Identify which cell holds the provided text, then report its (X, Y) central coordinate. 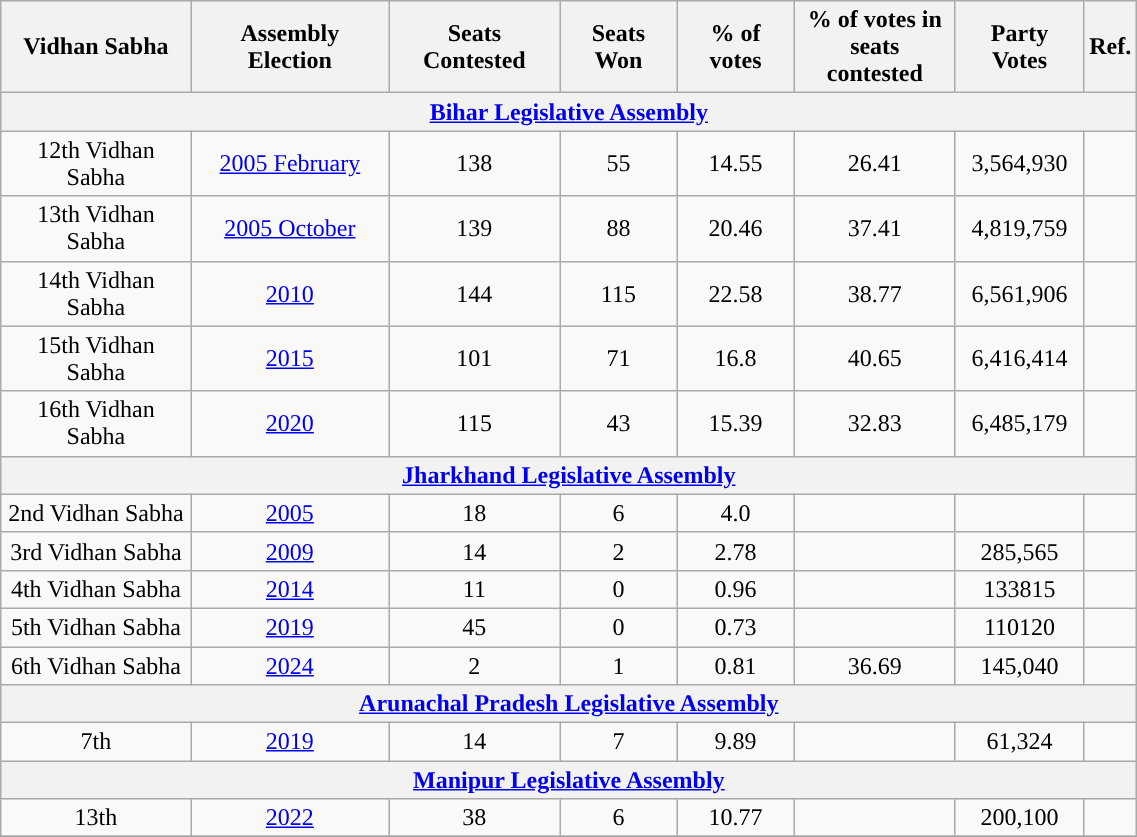
22.58 (736, 294)
Party Votes (1019, 47)
Vidhan Sabha (96, 47)
6,561,906 (1019, 294)
38.77 (874, 294)
2009 (290, 551)
61,324 (1019, 742)
0.81 (736, 665)
16.8 (736, 358)
2010 (290, 294)
2022 (290, 818)
0.96 (736, 589)
110120 (1019, 627)
138 (475, 164)
145,040 (1019, 665)
14.55 (736, 164)
6th Vidhan Sabha (96, 665)
0.73 (736, 627)
3rd Vidhan Sabha (96, 551)
32.83 (874, 424)
1 (618, 665)
4th Vidhan Sabha (96, 589)
15.39 (736, 424)
20.46 (736, 228)
Seats Won (618, 47)
43 (618, 424)
26.41 (874, 164)
13th Vidhan Sabha (96, 228)
285,565 (1019, 551)
2020 (290, 424)
Arunachal Pradesh Legislative Assembly (569, 704)
71 (618, 358)
2005 February (290, 164)
5th Vidhan Sabha (96, 627)
37.41 (874, 228)
2014 (290, 589)
3,564,930 (1019, 164)
18 (475, 513)
2nd Vidhan Sabha (96, 513)
Seats Contested (475, 47)
133815 (1019, 589)
4,819,759 (1019, 228)
2005 October (290, 228)
Assembly Election (290, 47)
88 (618, 228)
Manipur Legislative Assembly (569, 780)
% of votes inseats contested (874, 47)
144 (475, 294)
9.89 (736, 742)
11 (475, 589)
2005 (290, 513)
6,416,414 (1019, 358)
13th (96, 818)
101 (475, 358)
16th Vidhan Sabha (96, 424)
45 (475, 627)
2024 (290, 665)
Ref. (1110, 47)
Jharkhand Legislative Assembly (569, 475)
200,100 (1019, 818)
2015 (290, 358)
12th Vidhan Sabha (96, 164)
2.78 (736, 551)
36.69 (874, 665)
10.77 (736, 818)
40.65 (874, 358)
55 (618, 164)
139 (475, 228)
7th (96, 742)
Bihar Legislative Assembly (569, 112)
% of votes (736, 47)
4.0 (736, 513)
6,485,179 (1019, 424)
15th Vidhan Sabha (96, 358)
38 (475, 818)
7 (618, 742)
14th Vidhan Sabha (96, 294)
